Output the (x, y) coordinate of the center of the cell containing the given text.  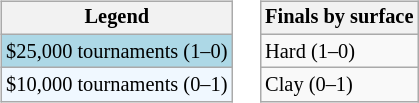
Hard (1–0) (339, 51)
Legend (116, 18)
Finals by surface (339, 18)
$25,000 tournaments (1–0) (116, 51)
Clay (0–1) (339, 85)
$10,000 tournaments (0–1) (116, 85)
